Extract the [X, Y] coordinate from the center of the cell holding the provided text.  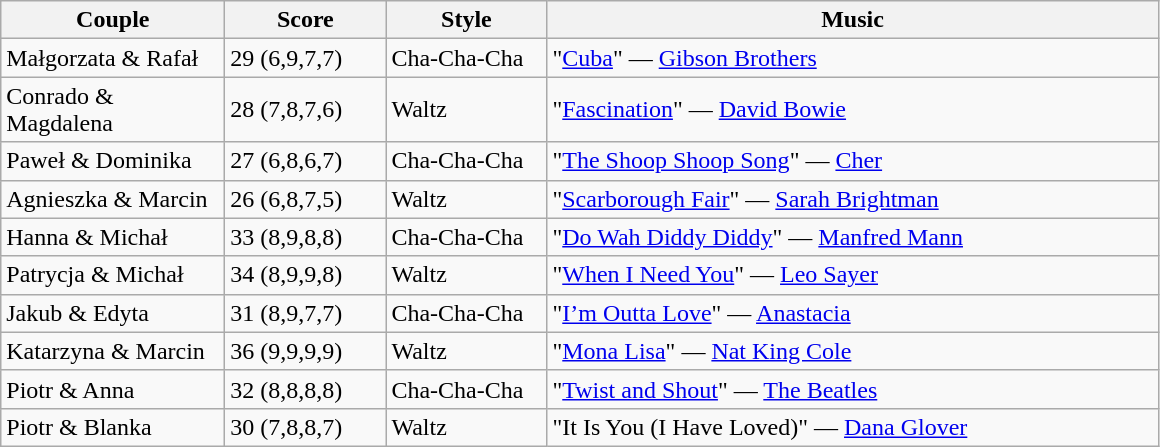
Piotr & Anna [113, 389]
"It Is You (I Have Loved)" — Dana Glover [852, 427]
Patrycja & Michał [113, 275]
34 (8,9,9,8) [306, 275]
32 (8,8,8,8) [306, 389]
30 (7,8,8,7) [306, 427]
"Scarborough Fair" — Sarah Brightman [852, 199]
27 (6,8,6,7) [306, 161]
Conrado & Magdalena [113, 110]
Score [306, 20]
29 (6,9,7,7) [306, 58]
"Cuba" — Gibson Brothers [852, 58]
Jakub & Edyta [113, 313]
Piotr & Blanka [113, 427]
Style [466, 20]
36 (9,9,9,9) [306, 351]
Paweł & Dominika [113, 161]
"I’m Outta Love" — Anastacia [852, 313]
Katarzyna & Marcin [113, 351]
"Twist and Shout" — The Beatles [852, 389]
28 (7,8,7,6) [306, 110]
33 (8,9,8,8) [306, 237]
"The Shoop Shoop Song" — Cher [852, 161]
Music [852, 20]
"Do Wah Diddy Diddy" — Manfred Mann [852, 237]
Hanna & Michał [113, 237]
26 (6,8,7,5) [306, 199]
"Fascination" — David Bowie [852, 110]
"When I Need You" — Leo Sayer [852, 275]
Agnieszka & Marcin [113, 199]
"Mona Lisa" — Nat King Cole [852, 351]
31 (8,9,7,7) [306, 313]
Małgorzata & Rafał [113, 58]
Couple [113, 20]
